Extract the [X, Y] coordinate from the center of the cell holding the provided text.  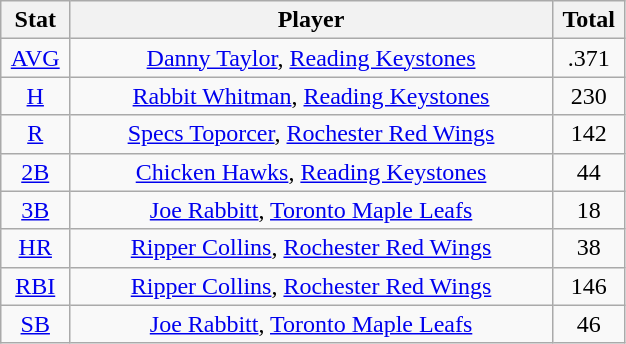
46 [588, 324]
38 [588, 248]
.371 [588, 58]
146 [588, 286]
Player [312, 20]
RBI [36, 286]
Rabbit Whitman, Reading Keystones [312, 96]
HR [36, 248]
R [36, 134]
SB [36, 324]
230 [588, 96]
Total [588, 20]
Danny Taylor, Reading Keystones [312, 58]
44 [588, 172]
AVG [36, 58]
Specs Toporcer, Rochester Red Wings [312, 134]
18 [588, 210]
Chicken Hawks, Reading Keystones [312, 172]
2B [36, 172]
H [36, 96]
3B [36, 210]
Stat [36, 20]
142 [588, 134]
